Output the (X, Y) coordinate of the center of the cell containing the given text.  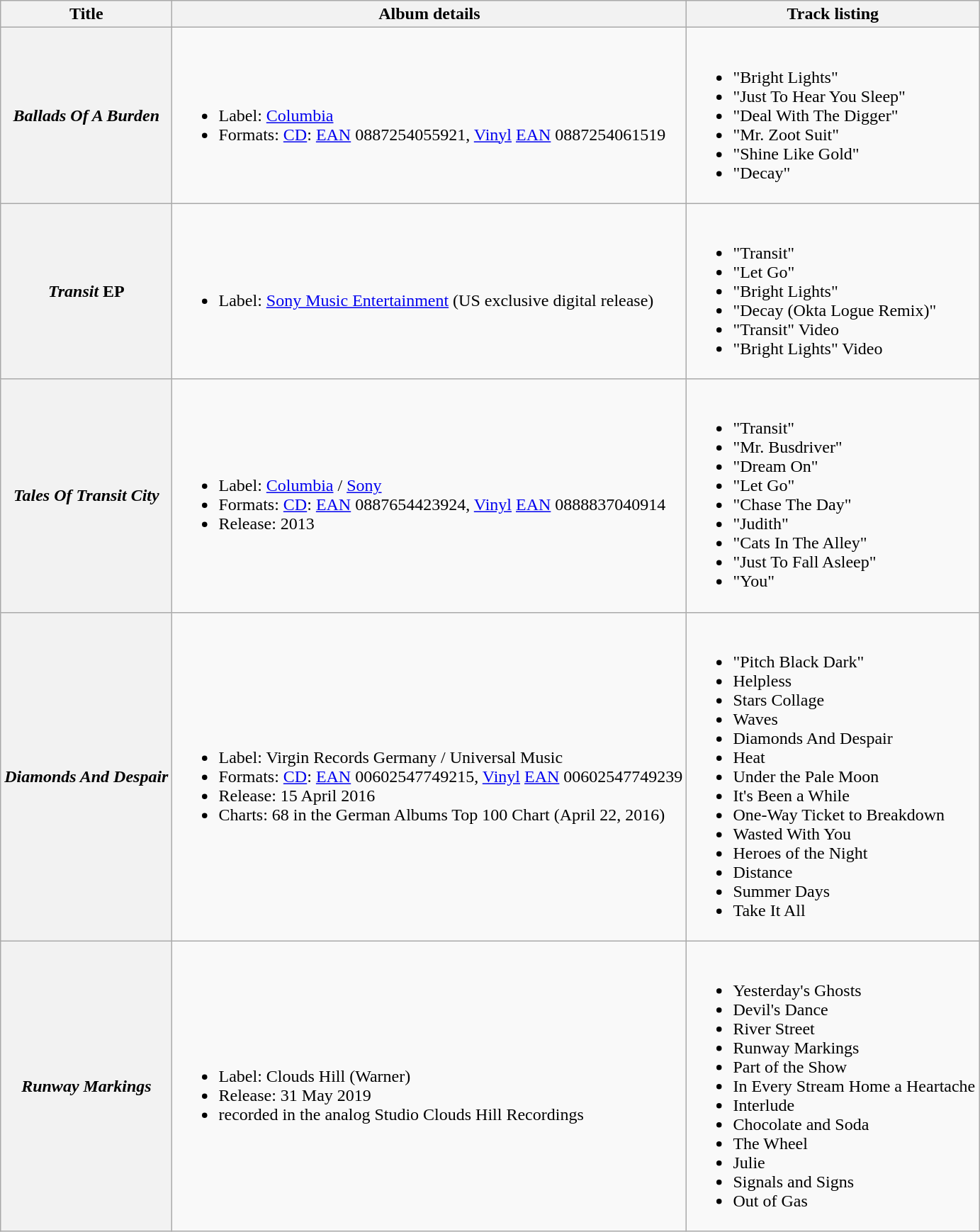
"Transit""Let Go""Bright Lights""Decay (Okta Logue Remix)""Transit" Video"Bright Lights" Video (833, 291)
"Bright Lights""Just To Hear You Sleep""Deal With The Digger""Mr. Zoot Suit""Shine Like Gold""Decay" (833, 115)
Diamonds And Despair (86, 776)
Label: Clouds Hill (Warner)Release: 31 May 2019recorded in the analog Studio Clouds Hill Recordings (429, 1086)
Title (86, 14)
"Transit""Mr. Busdriver""Dream On""Let Go""Chase The Day""Judith""Cats In The Alley""Just To Fall Asleep""You" (833, 496)
Ballads Of A Burden (86, 115)
Label: Sony Music Entertainment (US exclusive digital release) (429, 291)
Label: Columbia / SonyFormats: CD: EAN 0887654423924, Vinyl EAN 0888837040914Release: 2013 (429, 496)
Runway Markings (86, 1086)
Track listing (833, 14)
Album details (429, 14)
Transit EP (86, 291)
Label: ColumbiaFormats: CD: EAN 0887254055921, Vinyl EAN 0887254061519 (429, 115)
Tales Of Transit City (86, 496)
